Provide the (x, y) coordinate of the cell's center where the given text is located.  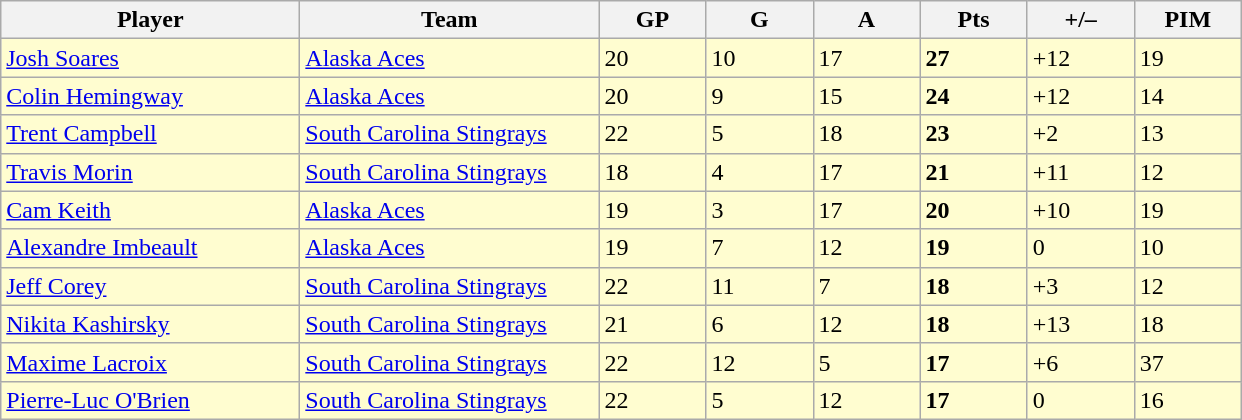
+6 (1080, 362)
24 (974, 96)
Trent Campbell (150, 134)
Jeff Corey (150, 286)
Colin Hemingway (150, 96)
GP (652, 20)
27 (974, 58)
+11 (1080, 172)
Pts (974, 20)
Nikita Kashirsky (150, 324)
Team (450, 20)
4 (760, 172)
13 (1188, 134)
+10 (1080, 210)
Cam Keith (150, 210)
16 (1188, 400)
PIM (1188, 20)
23 (974, 134)
Alexandre Imbeault (150, 248)
Maxime Lacroix (150, 362)
37 (1188, 362)
+3 (1080, 286)
3 (760, 210)
Pierre-Luc O'Brien (150, 400)
+/– (1080, 20)
+13 (1080, 324)
G (760, 20)
+2 (1080, 134)
14 (1188, 96)
Player (150, 20)
Travis Morin (150, 172)
Josh Soares (150, 58)
11 (760, 286)
6 (760, 324)
9 (760, 96)
A (866, 20)
15 (866, 96)
